Detect which cell encompasses the target text, then output its [x, y] center coordinate. 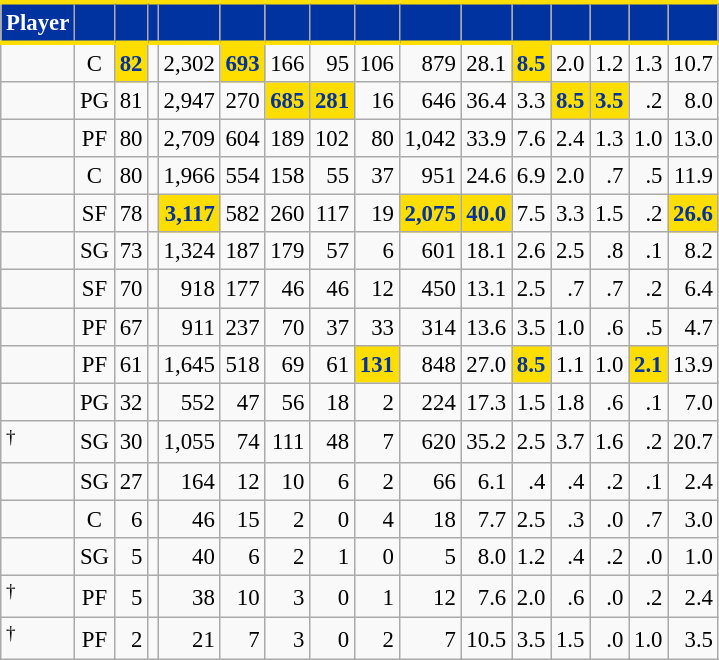
189 [288, 139]
582 [242, 214]
2,075 [430, 214]
6.4 [693, 289]
224 [430, 402]
951 [430, 176]
270 [242, 101]
67 [130, 327]
13.9 [693, 364]
260 [288, 214]
848 [430, 364]
179 [288, 251]
32 [130, 402]
13.0 [693, 139]
158 [288, 176]
131 [376, 364]
2,709 [189, 139]
82 [130, 62]
8.2 [693, 251]
166 [288, 62]
.8 [610, 251]
10.5 [486, 639]
81 [130, 101]
918 [189, 289]
3.0 [693, 519]
33 [376, 327]
15 [242, 519]
78 [130, 214]
40 [189, 557]
30 [130, 441]
35.2 [486, 441]
1,324 [189, 251]
48 [332, 441]
111 [288, 441]
450 [430, 289]
1,055 [189, 441]
237 [242, 327]
4 [376, 519]
47 [242, 402]
18.1 [486, 251]
6.9 [532, 176]
55 [332, 176]
56 [288, 402]
1.8 [570, 402]
177 [242, 289]
1.6 [610, 441]
3,117 [189, 214]
693 [242, 62]
1,645 [189, 364]
518 [242, 364]
95 [332, 62]
117 [332, 214]
1,042 [430, 139]
604 [242, 139]
1.1 [570, 364]
17.3 [486, 402]
7.5 [532, 214]
281 [332, 101]
2,947 [189, 101]
16 [376, 101]
601 [430, 251]
620 [430, 441]
69 [288, 364]
2.6 [532, 251]
106 [376, 62]
73 [130, 251]
7.0 [693, 402]
2,302 [189, 62]
2.1 [648, 364]
4.7 [693, 327]
38 [189, 596]
552 [189, 402]
7.7 [486, 519]
57 [332, 251]
19 [376, 214]
13.6 [486, 327]
314 [430, 327]
102 [332, 139]
Player [38, 22]
28.1 [486, 62]
911 [189, 327]
1,966 [189, 176]
6.1 [486, 482]
27 [130, 482]
10.7 [693, 62]
24.6 [486, 176]
66 [430, 482]
3.7 [570, 441]
13.1 [486, 289]
.3 [570, 519]
879 [430, 62]
74 [242, 441]
26.6 [693, 214]
33.9 [486, 139]
554 [242, 176]
187 [242, 251]
646 [430, 101]
685 [288, 101]
11.9 [693, 176]
21 [189, 639]
27.0 [486, 364]
36.4 [486, 101]
40.0 [486, 214]
20.7 [693, 441]
164 [189, 482]
